Detect which cell encompasses the target text, then output its (X, Y) center coordinate. 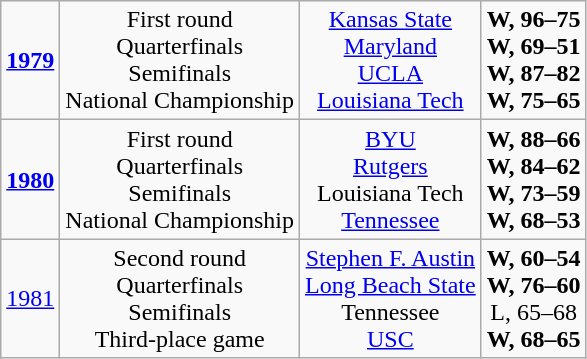
W, 88–66W, 84–62W, 73–59W, 68–53 (534, 180)
1979 (30, 60)
W, 96–75W, 69–51W, 87–82W, 75–65 (534, 60)
Second roundQuarterfinalsSemifinalsThird-place game (180, 298)
BYURutgersLouisiana TechTennessee (391, 180)
1980 (30, 180)
1981 (30, 298)
Kansas StateMarylandUCLALouisiana Tech (391, 60)
W, 60–54W, 76–60L, 65–68W, 68–65 (534, 298)
Stephen F. AustinLong Beach StateTennesseeUSC (391, 298)
